Locate the cell with the specified text and output its [X, Y] center coordinate. 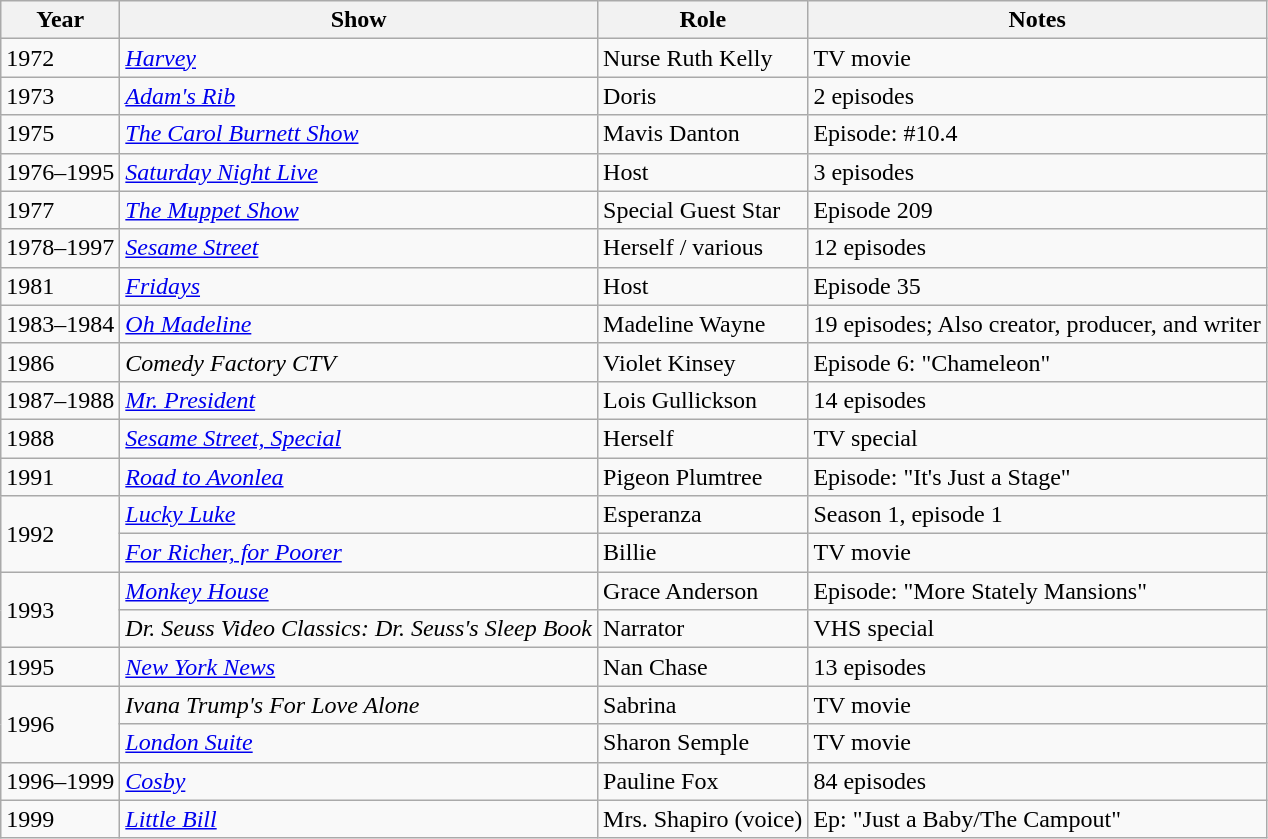
Sesame Street [359, 248]
The Muppet Show [359, 210]
3 episodes [1037, 172]
Ep: "Just a Baby/The Campout" [1037, 819]
19 episodes; Also creator, producer, and writer [1037, 324]
Mr. President [359, 400]
Sesame Street, Special [359, 438]
Sabrina [703, 705]
Episode: "More Stately Mansions" [1037, 591]
1987–1988 [60, 400]
14 episodes [1037, 400]
1973 [60, 96]
TV special [1037, 438]
Narrator [703, 629]
For Richer, for Poorer [359, 553]
Adam's Rib [359, 96]
VHS special [1037, 629]
Episode 6: "Chameleon" [1037, 362]
Saturday Night Live [359, 172]
Episode 35 [1037, 286]
Fridays [359, 286]
Role [703, 20]
Mavis Danton [703, 134]
Episode 209 [1037, 210]
1999 [60, 819]
Pigeon Plumtree [703, 477]
The Carol Burnett Show [359, 134]
1993 [60, 610]
84 episodes [1037, 781]
Oh Madeline [359, 324]
Dr. Seuss Video Classics: Dr. Seuss's Sleep Book [359, 629]
12 episodes [1037, 248]
1972 [60, 58]
Year [60, 20]
Esperanza [703, 515]
1992 [60, 534]
Grace Anderson [703, 591]
Madeline Wayne [703, 324]
1983–1984 [60, 324]
1995 [60, 667]
New York News [359, 667]
Ivana Trump's For Love Alone [359, 705]
Billie [703, 553]
1991 [60, 477]
Lucky Luke [359, 515]
Road to Avonlea [359, 477]
13 episodes [1037, 667]
1978–1997 [60, 248]
Notes [1037, 20]
Special Guest Star [703, 210]
1988 [60, 438]
Comedy Factory CTV [359, 362]
Monkey House [359, 591]
Herself [703, 438]
1996 [60, 724]
1986 [60, 362]
1981 [60, 286]
Nurse Ruth Kelly [703, 58]
Mrs. Shapiro (voice) [703, 819]
Cosby [359, 781]
Little Bill [359, 819]
Herself / various [703, 248]
Show [359, 20]
2 episodes [1037, 96]
1975 [60, 134]
Nan Chase [703, 667]
Season 1, episode 1 [1037, 515]
1976–1995 [60, 172]
Harvey [359, 58]
Pauline Fox [703, 781]
1977 [60, 210]
London Suite [359, 743]
Episode: "It's Just a Stage" [1037, 477]
Doris [703, 96]
Violet Kinsey [703, 362]
Sharon Semple [703, 743]
Episode: #10.4 [1037, 134]
Lois Gullickson [703, 400]
1996–1999 [60, 781]
